From the cell containing the given text, extract its center point as (x, y) coordinate. 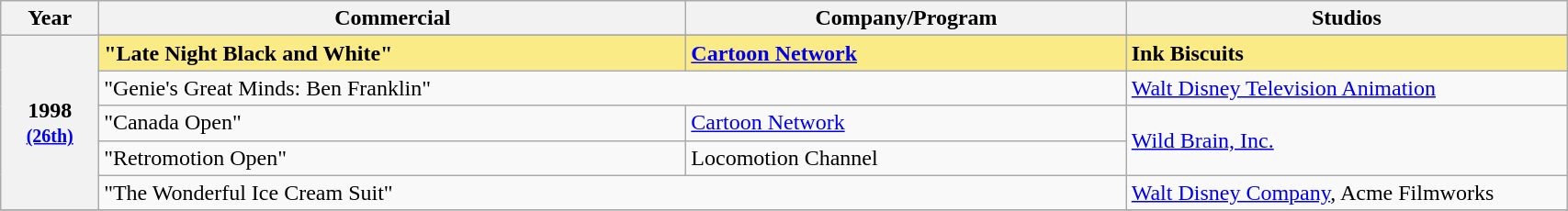
Locomotion Channel (906, 158)
"Genie's Great Minds: Ben Franklin" (614, 88)
Walt Disney Company, Acme Filmworks (1347, 193)
"Retromotion Open" (393, 158)
Commercial (393, 18)
Company/Program (906, 18)
Walt Disney Television Animation (1347, 88)
Ink Biscuits (1347, 53)
"Late Night Black and White" (393, 53)
"The Wonderful Ice Cream Suit" (614, 193)
Year (50, 18)
"Canada Open" (393, 123)
1998(26th) (50, 123)
Wild Brain, Inc. (1347, 140)
Studios (1347, 18)
